Output the (X, Y) coordinate of the center of the cell containing the given text.  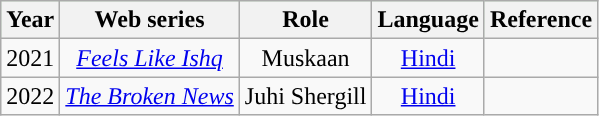
Feels Like Ishq (150, 58)
2021 (30, 58)
The Broken News (150, 96)
Reference (540, 20)
Year (30, 20)
Web series (150, 20)
Language (428, 20)
2022 (30, 96)
Role (306, 20)
Juhi Shergill (306, 96)
Muskaan (306, 58)
